For the text-containing cell, return its midpoint in (x, y) coordinate format. 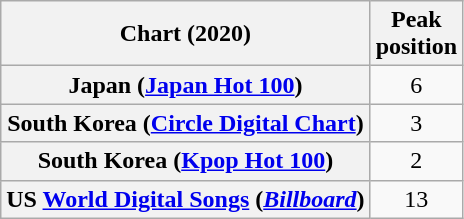
3 (416, 123)
Chart (2020) (186, 34)
13 (416, 199)
Japan (Japan Hot 100) (186, 85)
South Korea (Circle Digital Chart) (186, 123)
Peakposition (416, 34)
2 (416, 161)
South Korea (Kpop Hot 100) (186, 161)
6 (416, 85)
US World Digital Songs (Billboard) (186, 199)
